Detect which cell encompasses the target text, then output its [X, Y] center coordinate. 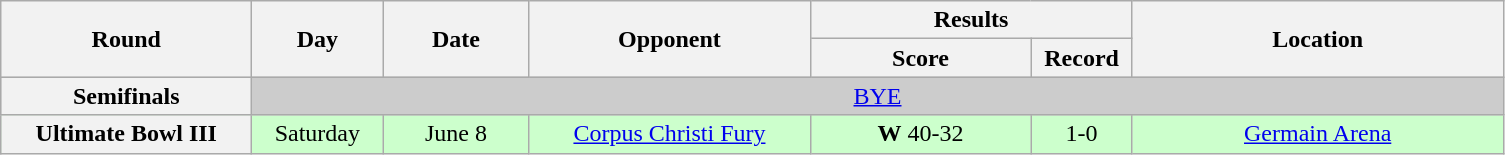
W 40-32 [920, 134]
BYE [878, 96]
Results [971, 20]
Day [318, 39]
Germain Arena [1318, 134]
1-0 [1082, 134]
Record [1082, 58]
Corpus Christi Fury [670, 134]
Opponent [670, 39]
Saturday [318, 134]
Location [1318, 39]
Round [126, 39]
Date [456, 39]
June 8 [456, 134]
Score [920, 58]
Semifinals [126, 96]
Ultimate Bowl III [126, 134]
